Find where the given text appears and provide that cell's center as (x, y) coordinate. 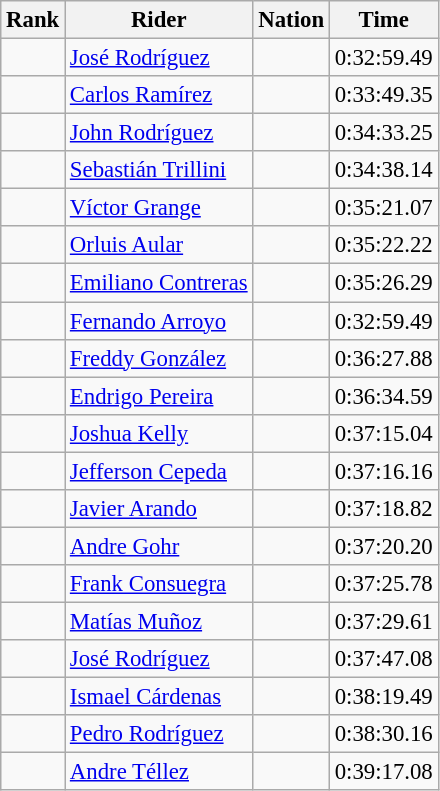
Sebastián Trillini (159, 170)
Freddy González (159, 358)
Nation (291, 20)
Javier Arando (159, 509)
Andre Gohr (159, 546)
0:34:38.14 (384, 170)
0:37:15.04 (384, 433)
0:38:30.16 (384, 734)
0:36:27.88 (384, 358)
0:37:29.61 (384, 621)
Joshua Kelly (159, 433)
Time (384, 20)
Ismael Cárdenas (159, 697)
Emiliano Contreras (159, 283)
0:34:33.25 (384, 133)
Fernando Arroyo (159, 321)
Andre Téllez (159, 772)
Matías Muñoz (159, 621)
Víctor Grange (159, 208)
Rank (33, 20)
0:37:18.82 (384, 509)
0:39:17.08 (384, 772)
0:33:49.35 (384, 95)
Rider (159, 20)
0:35:22.22 (384, 245)
0:37:25.78 (384, 584)
Carlos Ramírez (159, 95)
0:35:21.07 (384, 208)
Frank Consuegra (159, 584)
0:38:19.49 (384, 697)
0:35:26.29 (384, 283)
Endrigo Pereira (159, 396)
John Rodríguez (159, 133)
0:37:16.16 (384, 471)
0:37:20.20 (384, 546)
0:36:34.59 (384, 396)
0:37:47.08 (384, 659)
Pedro Rodríguez (159, 734)
Orluis Aular (159, 245)
Jefferson Cepeda (159, 471)
